For the text-containing cell, return its midpoint in (x, y) coordinate format. 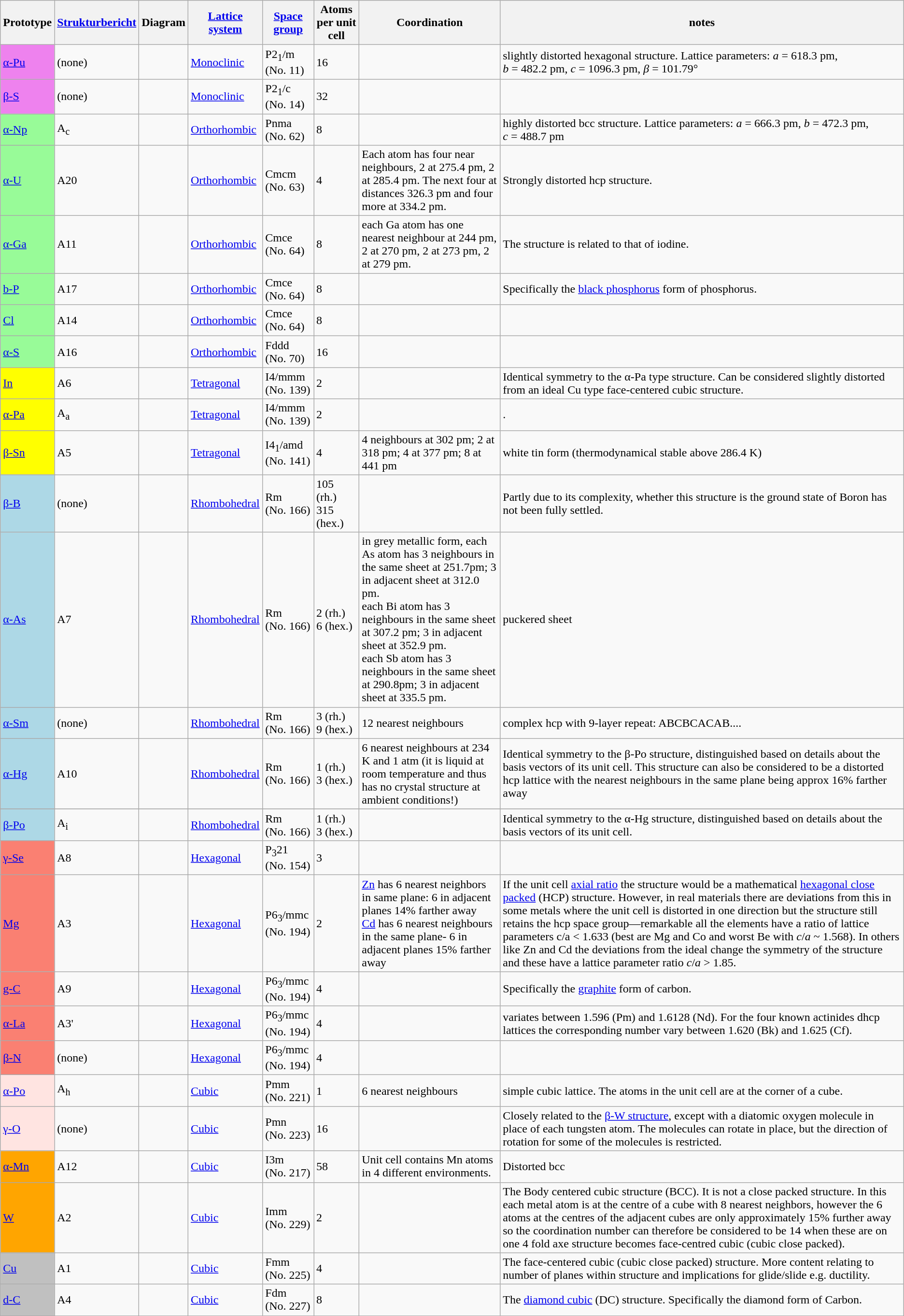
12 nearest neighbours (430, 722)
Space group (288, 23)
A10 (97, 774)
A12 (97, 1167)
Cl (28, 321)
Pmn(No. 223) (288, 1129)
β-Sn (28, 453)
Strukturbericht (97, 23)
2 (rh.)6 (hex.) (337, 620)
α-Po (28, 1090)
P21/m(No. 11) (288, 62)
Imm(No. 229) (288, 1217)
Lattice system (225, 23)
white tin form (thermodynamical stable above 286.4 K) (702, 453)
Ac (97, 129)
A9 (97, 989)
Identical symmetry to the α-Pa type structure. Can be considered slightly distorted from an ideal Cu type face-centered cubic structure. (702, 383)
Atoms per unit cell (337, 23)
A7 (97, 620)
α-Ga (28, 244)
Prototype (28, 23)
Coordination (430, 23)
d-C (28, 1300)
Ai (97, 825)
Fddd(No. 70) (288, 352)
β-Po (28, 825)
γ-O (28, 1129)
notes (702, 23)
6 nearest neighbours (430, 1090)
W (28, 1217)
Distorted bcc (702, 1167)
3 (337, 858)
I3m(No. 217) (288, 1167)
A6 (97, 383)
Diagram (164, 23)
Each atom has four near neighbours, 2 at 275.4 pm, 2 at 285.4 pm. The next four at distances 326.3 pm and four more at 334.2 pm. (430, 181)
58 (337, 1167)
A5 (97, 453)
α-S (28, 352)
A8 (97, 858)
A20 (97, 181)
α-Pu (28, 62)
4 neighbours at 302 pm; 2 at 318 pm; 4 at 377 pm; 8 at 441 pm (430, 453)
β-N (28, 1058)
A1 (97, 1268)
Identical symmetry to the α-Hg structure, distinguished based on details about the basis vectors of its unit cell. (702, 825)
32 (337, 97)
b-P (28, 289)
β-S (28, 97)
A17 (97, 289)
A4 (97, 1300)
slightly distorted hexagonal structure. Lattice parameters: a = 618.3 pm, b = 482.2 pm, c = 1096.3 pm, β = 101.79° (702, 62)
g-C (28, 989)
highly distorted bcc structure. Lattice parameters: a = 666.3 pm, b = 472.3 pm, c = 488.7 pm (702, 129)
I41/amd(No. 141) (288, 453)
Specifically the black phosphorus form of phosphorus. (702, 289)
Cu (28, 1268)
Partly due to its complexity, whether this structure is the ground state of Boron has not been fully settled. (702, 503)
6 nearest neighbours at 234 K and 1 atm (it is liquid at room temperature and thus has no crystal structure at ambient conditions!) (430, 774)
complex hcp with 9-layer repeat: ABCBCACAB.... (702, 722)
A3 (97, 923)
1 (337, 1090)
Strongly distorted hcp structure. (702, 181)
Cmcm(No. 63) (288, 181)
Pnma(No. 62) (288, 129)
puckered sheet (702, 620)
β-B (28, 503)
P321(No. 154) (288, 858)
Mg (28, 923)
In (28, 383)
P21/c(No. 14) (288, 97)
. (702, 414)
each Ga atom has one nearest neighbour at 244 pm, 2 at 270 pm, 2 at 273 pm, 2 at 279 pm. (430, 244)
The structure is related to that of iodine. (702, 244)
α-Pa (28, 414)
A2 (97, 1217)
A11 (97, 244)
Ah (97, 1090)
α-As (28, 620)
simple cubic lattice. The atoms in the unit cell are at the corner of a cube. (702, 1090)
Specifically the graphite form of carbon. (702, 989)
Pmm(No. 221) (288, 1090)
α-Mn (28, 1167)
α-La (28, 1023)
Unit cell contains Mn atoms in 4 different environments. (430, 1167)
Aa (97, 414)
α-Sm (28, 722)
Fmm(No. 225) (288, 1268)
105 (rh.) 315 (hex.) (337, 503)
α-Hg (28, 774)
3 (rh.)9 (hex.) (337, 722)
A16 (97, 352)
α-U (28, 181)
A14 (97, 321)
α-Np (28, 129)
Fdm(No. 227) (288, 1300)
γ-Se (28, 858)
A3' (97, 1023)
The diamond cubic (DC) structure. Specifically the diamond form of Carbon. (702, 1300)
